Pinpoint the cell where the given text exists, returning its (x, y) midpoint coordinate. 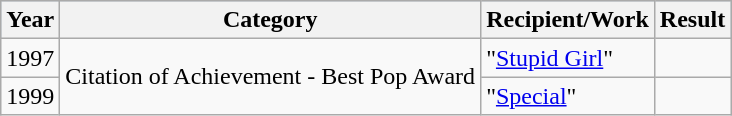
Category (270, 20)
Citation of Achievement - Best Pop Award (270, 77)
1997 (30, 58)
Year (30, 20)
1999 (30, 96)
"Stupid Girl" (568, 58)
Recipient/Work (568, 20)
Result (692, 20)
"Special" (568, 96)
